Capture the cell that displays the provided text and extract its (x, y) central coordinate. 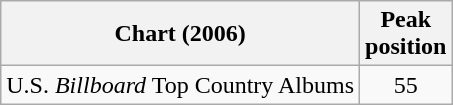
Chart (2006) (180, 34)
55 (406, 85)
Peakposition (406, 34)
U.S. Billboard Top Country Albums (180, 85)
